Extract the (x, y) coordinate from the center of the cell holding the provided text.  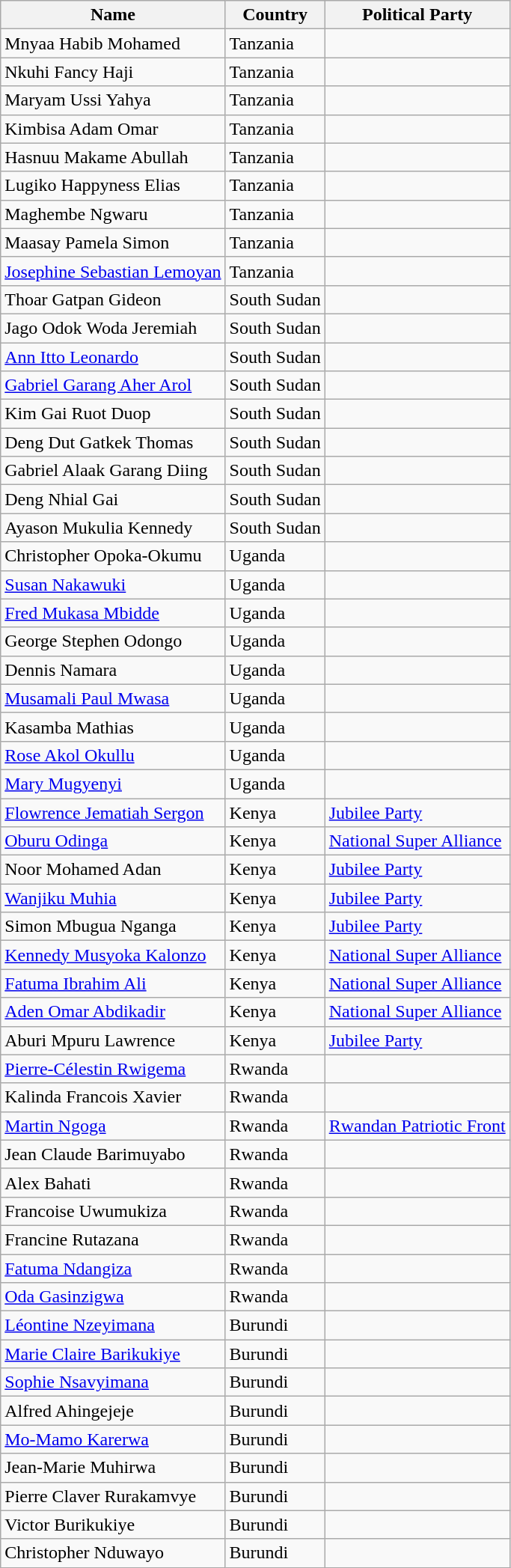
Kalinda Francois Xavier (113, 1097)
Oburu Odinga (113, 841)
Political Party (417, 15)
Fatuma Ndangiza (113, 1269)
Mary Mugyenyi (113, 784)
Gabriel Alaak Garang Diing (113, 471)
Christopher Nduwayo (113, 1553)
Maasay Pamela Simon (113, 242)
Christopher Opoka-Okumu (113, 556)
Ann Itto Leonardo (113, 357)
Aburi Mpuru Lawrence (113, 1040)
Rose Akol Okullu (113, 755)
Maghembe Ngwaru (113, 214)
Jean Claude Barimuyabo (113, 1154)
Deng Nhial Gai (113, 499)
Flowrence Jematiah Sergon (113, 812)
Kasamba Mathias (113, 727)
Noor Mohamed Adan (113, 870)
Simon Mbugua Nganga (113, 927)
Alex Bahati (113, 1183)
Pierre-Célestin Rwigema (113, 1069)
Kim Gai Ruot Duop (113, 414)
Sophie Nsavyimana (113, 1382)
Fatuma Ibrahim Ali (113, 983)
Josephine Sebastian Lemoyan (113, 271)
Kimbisa Adam Omar (113, 129)
Fred Mukasa Mbidde (113, 613)
Oda Gasinzigwa (113, 1297)
Lugiko Happyness Elias (113, 186)
Pierre Claver Rurakamvye (113, 1496)
Rwandan Patriotic Front (417, 1126)
Hasnuu Makame Abullah (113, 157)
Jago Odok Woda Jeremiah (113, 328)
Francine Rutazana (113, 1239)
Léontine Nzeyimana (113, 1326)
Musamali Paul Mwasa (113, 698)
Alfred Ahingejeje (113, 1411)
Nkuhi Fancy Haji (113, 72)
Aden Omar Abdikadir (113, 1012)
Country (275, 15)
Wanjiku Muhia (113, 898)
Francoise Uwumukiza (113, 1211)
Mo-Mamo Karerwa (113, 1439)
Kennedy Musyoka Kalonzo (113, 955)
Thoar Gatpan Gideon (113, 299)
Gabriel Garang Aher Arol (113, 385)
George Stephen Odongo (113, 641)
Dennis Namara (113, 670)
Name (113, 15)
Mnyaa Habib Mohamed (113, 43)
Susan Nakawuki (113, 585)
Victor Burikukiye (113, 1525)
Jean-Marie Muhirwa (113, 1468)
Maryam Ussi Yahya (113, 100)
Deng Dut Gatkek Thomas (113, 442)
Marie Claire Barikukiye (113, 1354)
Martin Ngoga (113, 1126)
Ayason Mukulia Kennedy (113, 528)
